Pinpoint the cell where the given text exists, returning its (x, y) midpoint coordinate. 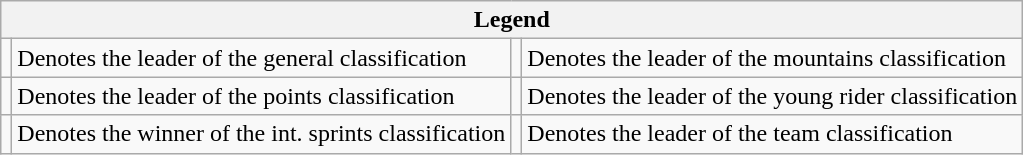
Denotes the leader of the young rider classification (772, 96)
Denotes the leader of the mountains classification (772, 58)
Denotes the winner of the int. sprints classification (262, 134)
Denotes the leader of the team classification (772, 134)
Legend (512, 20)
Denotes the leader of the general classification (262, 58)
Denotes the leader of the points classification (262, 96)
